Extract the [X, Y] coordinate from the center of the cell holding the provided text.  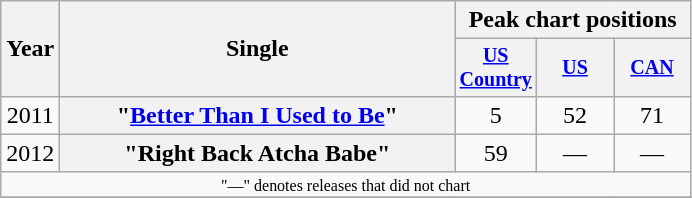
71 [652, 115]
US [576, 68]
CAN [652, 68]
"—" denotes releases that did not chart [346, 184]
2011 [30, 115]
52 [576, 115]
"Right Back Atcha Babe" [258, 153]
US Country [496, 68]
59 [496, 153]
2012 [30, 153]
5 [496, 115]
Peak chart positions [573, 20]
"Better Than I Used to Be" [258, 115]
Year [30, 49]
Single [258, 49]
